Return the [X, Y] coordinate for the center point of the cell that contains the specified text.  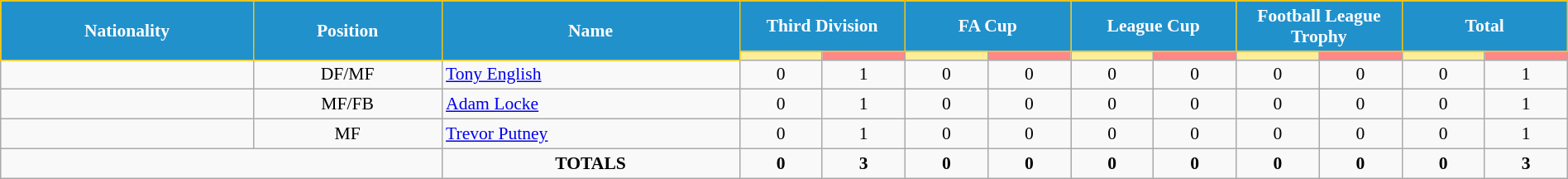
MF [347, 134]
Third Division [822, 27]
DF/MF [347, 75]
MF/FB [347, 104]
Position [347, 30]
FA Cup [987, 27]
Football League Trophy [1319, 27]
TOTALS [590, 163]
League Cup [1153, 27]
Adam Locke [590, 104]
Nationality [127, 30]
Total [1484, 27]
Trevor Putney [590, 134]
Tony English [590, 75]
Name [590, 30]
